Search for the cell housing the specified text and yield its [x, y] center coordinate. 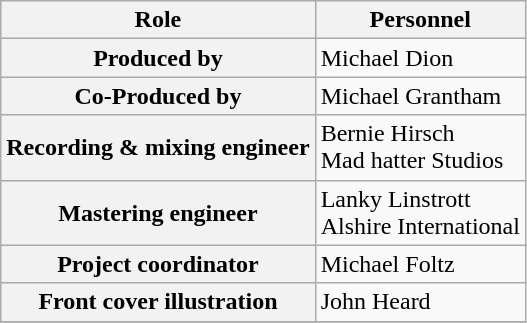
John Heard [420, 302]
Bernie HirschMad hatter Studios [420, 148]
Co-Produced by [158, 96]
Lanky LinstrottAlshire International [420, 212]
Project coordinator [158, 264]
Michael Foltz [420, 264]
Produced by [158, 58]
Mastering engineer [158, 212]
Role [158, 20]
Front cover illustration [158, 302]
Michael Grantham [420, 96]
Recording & mixing engineer [158, 148]
Personnel [420, 20]
Michael Dion [420, 58]
